Provide the (X, Y) coordinate of the cell's center where the given text is located.  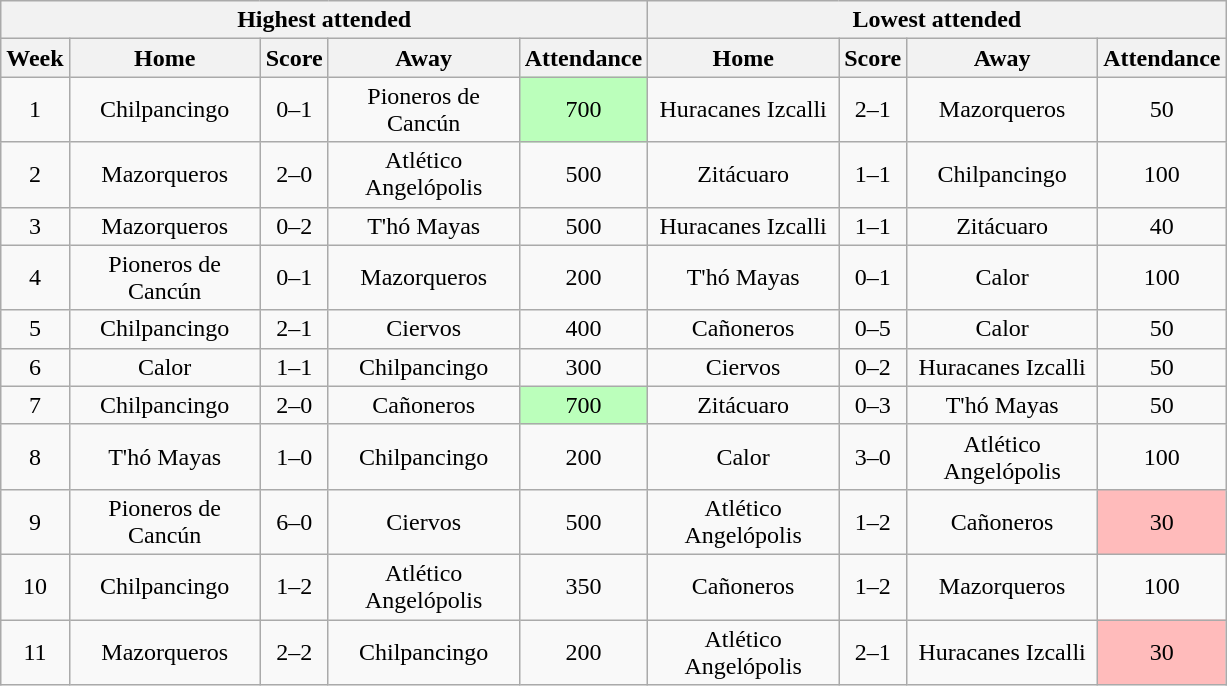
400 (583, 329)
350 (583, 586)
0–3 (873, 405)
11 (35, 652)
4 (35, 278)
1 (35, 110)
1–0 (294, 456)
10 (35, 586)
2–2 (294, 652)
7 (35, 405)
Highest attended (324, 20)
8 (35, 456)
3 (35, 226)
2 (35, 174)
Lowest attended (937, 20)
3–0 (873, 456)
Week (35, 58)
5 (35, 329)
40 (1162, 226)
300 (583, 367)
9 (35, 522)
6 (35, 367)
6–0 (294, 522)
0–5 (873, 329)
